Extract the [x, y] coordinate from the center of the cell holding the provided text.  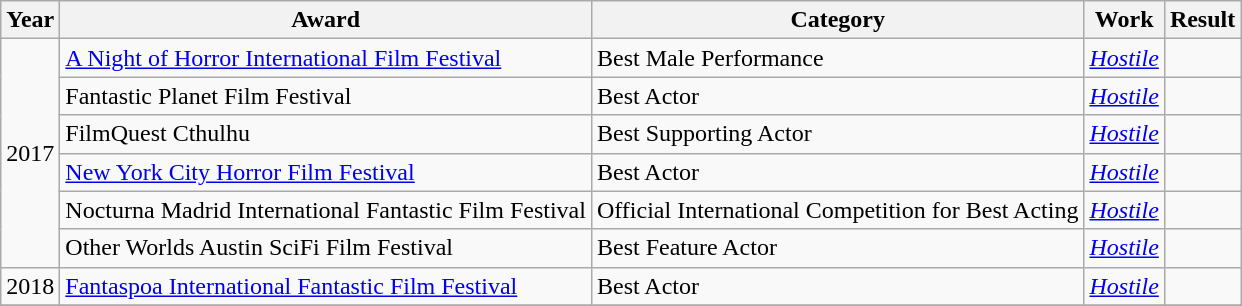
Nocturna Madrid International Fantastic Film Festival [326, 210]
Best Supporting Actor [838, 134]
Result [1202, 20]
2018 [30, 286]
Award [326, 20]
Year [30, 20]
Fantaspoa International Fantastic Film Festival [326, 286]
New York City Horror Film Festival [326, 172]
Best Male Performance [838, 58]
Work [1124, 20]
Other Worlds Austin SciFi Film Festival [326, 248]
Official International Competition for Best Acting [838, 210]
2017 [30, 153]
FilmQuest Cthulhu [326, 134]
Category [838, 20]
A Night of Horror International Film Festival [326, 58]
Best Feature Actor [838, 248]
Fantastic Planet Film Festival [326, 96]
